Provide the [X, Y] coordinate of the cell's center where the given text is located.  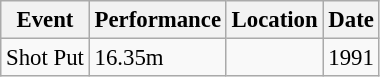
Shot Put [45, 58]
16.35m [158, 58]
Date [351, 20]
Performance [158, 20]
Location [274, 20]
Event [45, 20]
1991 [351, 58]
